For the text-containing cell, return its midpoint in (X, Y) coordinate format. 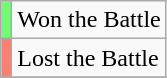
Lost the Battle (89, 58)
Won the Battle (89, 20)
